Locate the cell with the specified text and output its (X, Y) center coordinate. 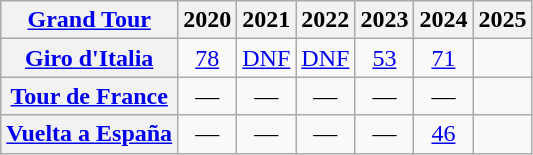
71 (444, 58)
2023 (384, 20)
2022 (326, 20)
Grand Tour (90, 20)
2024 (444, 20)
Giro d'Italia (90, 58)
53 (384, 58)
2020 (208, 20)
78 (208, 58)
2025 (502, 20)
46 (444, 134)
2021 (266, 20)
Vuelta a España (90, 134)
Tour de France (90, 96)
